Locate the cell with the specified text and output its [x, y] center coordinate. 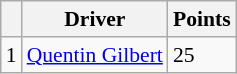
Driver [95, 19]
Points [202, 19]
25 [202, 55]
1 [12, 55]
Quentin Gilbert [95, 55]
